Identify which cell holds the provided text, then report its [x, y] central coordinate. 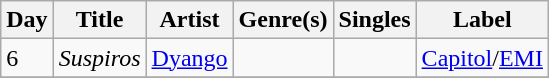
Suspiros [100, 58]
Dyango [190, 58]
Artist [190, 20]
Day [27, 20]
Title [100, 20]
6 [27, 58]
Capitol/EMI [482, 58]
Label [482, 20]
Genre(s) [283, 20]
Singles [374, 20]
